For the text-containing cell, return its midpoint in (x, y) coordinate format. 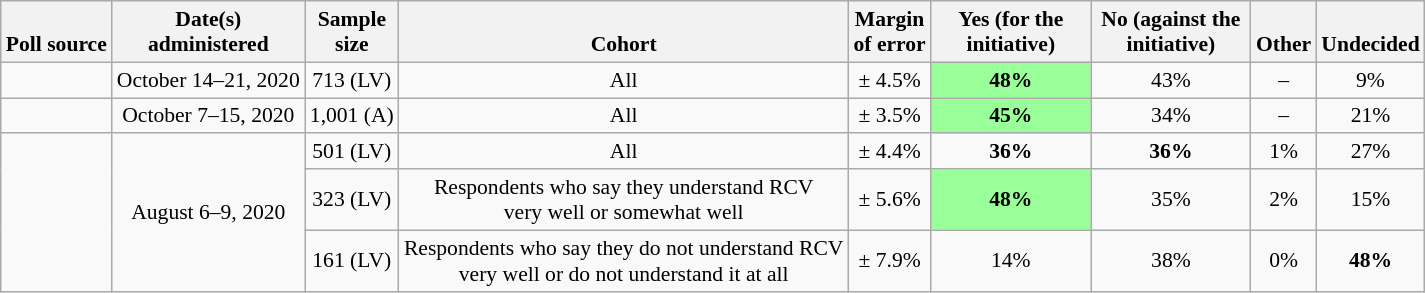
Cohort (624, 32)
± 4.5% (889, 80)
Yes (for the initiative) (1011, 32)
161 (LV) (352, 260)
± 4.4% (889, 152)
October 14–21, 2020 (208, 80)
1,001 (A) (352, 116)
43% (1171, 80)
14% (1011, 260)
Samplesize (352, 32)
Respondents who say they understand RCVvery well or somewhat well (624, 200)
34% (1171, 116)
Other (1284, 32)
August 6–9, 2020 (208, 213)
45% (1011, 116)
0% (1284, 260)
21% (1370, 116)
Respondents who say they do not understand RCVvery well or do not understand it at all (624, 260)
± 3.5% (889, 116)
Undecided (1370, 32)
9% (1370, 80)
27% (1370, 152)
38% (1171, 260)
Date(s)administered (208, 32)
Marginof error (889, 32)
2% (1284, 200)
1% (1284, 152)
323 (LV) (352, 200)
713 (LV) (352, 80)
October 7–15, 2020 (208, 116)
Poll source (56, 32)
± 7.9% (889, 260)
No (against the initiative) (1171, 32)
35% (1171, 200)
± 5.6% (889, 200)
501 (LV) (352, 152)
15% (1370, 200)
